Return [x, y] of the center of cell containing provided text 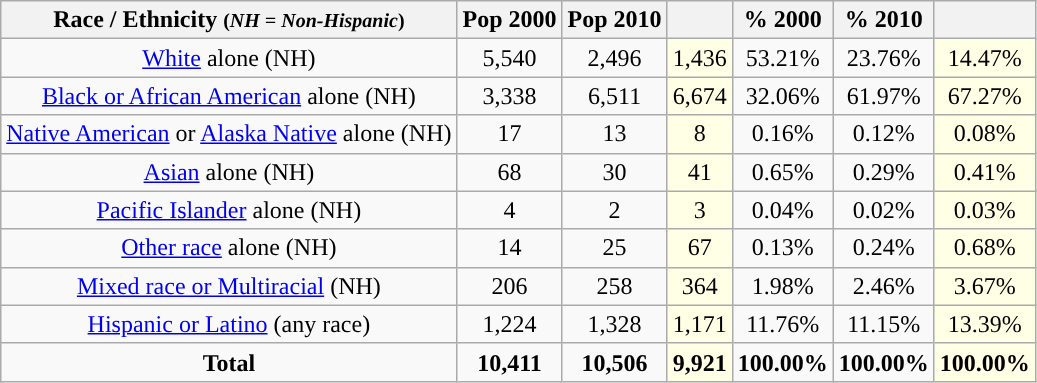
53.21% [782, 58]
1.98% [782, 286]
Native American or Alaska Native alone (NH) [229, 134]
13.39% [984, 324]
10,411 [510, 362]
23.76% [884, 58]
364 [700, 286]
1,436 [700, 58]
1,224 [510, 324]
6,674 [700, 96]
258 [614, 286]
6,511 [614, 96]
68 [510, 172]
0.24% [884, 248]
0.12% [884, 134]
Pop 2010 [614, 20]
1,328 [614, 324]
Pacific Islander alone (NH) [229, 210]
14 [510, 248]
30 [614, 172]
14.47% [984, 58]
5,540 [510, 58]
11.15% [884, 324]
3 [700, 210]
4 [510, 210]
0.13% [782, 248]
9,921 [700, 362]
10,506 [614, 362]
41 [700, 172]
Race / Ethnicity (NH = Non-Hispanic) [229, 20]
2.46% [884, 286]
0.02% [884, 210]
2,496 [614, 58]
3,338 [510, 96]
1,171 [700, 324]
Pop 2000 [510, 20]
25 [614, 248]
0.04% [782, 210]
61.97% [884, 96]
% 2000 [782, 20]
32.06% [782, 96]
Mixed race or Multiracial (NH) [229, 286]
11.76% [782, 324]
2 [614, 210]
13 [614, 134]
0.65% [782, 172]
Black or African American alone (NH) [229, 96]
206 [510, 286]
0.68% [984, 248]
67 [700, 248]
8 [700, 134]
0.08% [984, 134]
0.03% [984, 210]
0.29% [884, 172]
0.41% [984, 172]
Total [229, 362]
Hispanic or Latino (any race) [229, 324]
67.27% [984, 96]
Other race alone (NH) [229, 248]
% 2010 [884, 20]
3.67% [984, 286]
0.16% [782, 134]
White alone (NH) [229, 58]
17 [510, 134]
Asian alone (NH) [229, 172]
